For the text-containing cell, return its midpoint in [x, y] coordinate format. 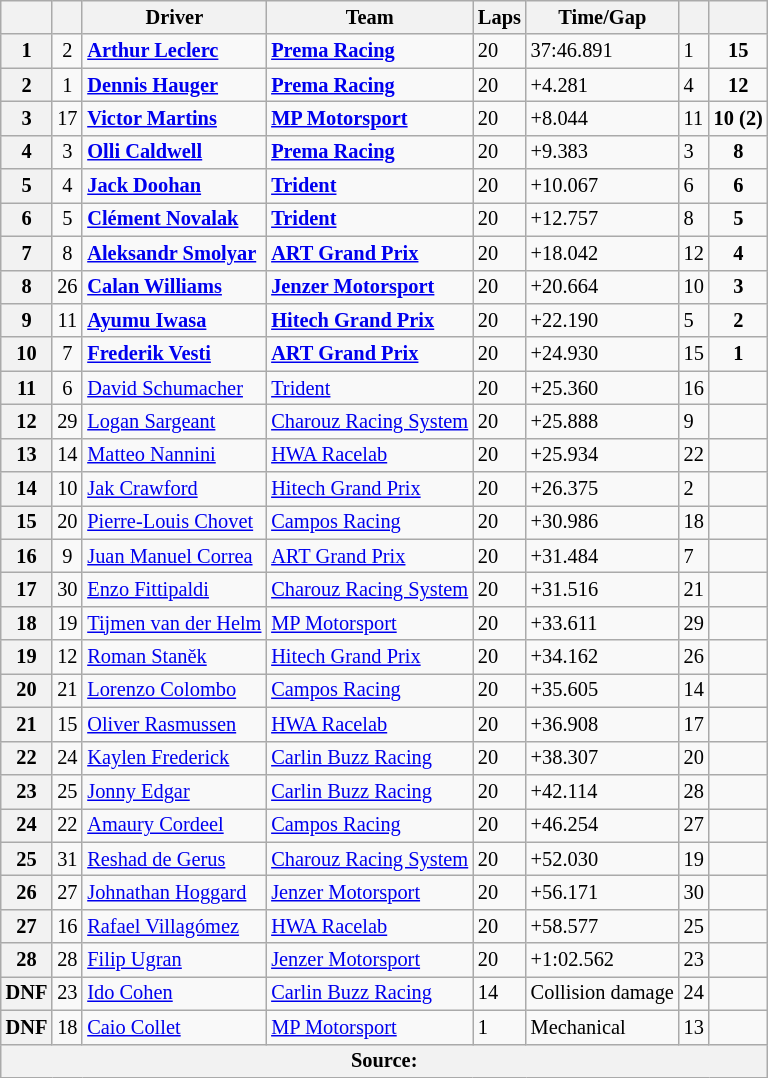
Tijmen van der Helm [174, 623]
31 [67, 859]
Caio Collet [174, 1027]
Team [370, 17]
Rafael Villagómez [174, 926]
Time/Gap [602, 17]
+18.042 [602, 253]
Logan Sargeant [174, 421]
+30.986 [602, 522]
+35.605 [602, 690]
+1:02.562 [602, 960]
Ido Cohen [174, 993]
+8.044 [602, 118]
Amaury Cordeel [174, 825]
Arthur Leclerc [174, 51]
+31.484 [602, 556]
Filip Ugran [174, 960]
+12.757 [602, 219]
Collision damage [602, 993]
Dennis Hauger [174, 85]
Jack Doohan [174, 186]
+10.067 [602, 186]
+36.908 [602, 724]
Reshad de Gerus [174, 859]
10 (2) [738, 118]
+24.930 [602, 354]
Lorenzo Colombo [174, 690]
+34.162 [602, 657]
+4.281 [602, 85]
+58.577 [602, 926]
Calan Williams [174, 287]
+25.934 [602, 455]
Jak Crawford [174, 489]
+46.254 [602, 825]
Ayumu Iwasa [174, 320]
Driver [174, 17]
Laps [500, 17]
Kaylen Frederick [174, 758]
+52.030 [602, 859]
Frederik Vesti [174, 354]
+33.611 [602, 623]
Juan Manuel Correa [174, 556]
Pierre-Louis Chovet [174, 522]
Matteo Nannini [174, 455]
37:46.891 [602, 51]
Clément Novalak [174, 219]
Roman Staněk [174, 657]
+25.360 [602, 388]
+20.664 [602, 287]
+56.171 [602, 892]
+22.190 [602, 320]
Mechanical [602, 1027]
Olli Caldwell [174, 152]
+26.375 [602, 489]
Oliver Rasmussen [174, 724]
Victor Martins [174, 118]
Aleksandr Smolyar [174, 253]
Jonny Edgar [174, 791]
+38.307 [602, 758]
Johnathan Hoggard [174, 892]
David Schumacher [174, 388]
+31.516 [602, 589]
+42.114 [602, 791]
+9.383 [602, 152]
+25.888 [602, 421]
Source: [384, 1061]
Enzo Fittipaldi [174, 589]
